For the text-containing cell, return its midpoint in [X, Y] coordinate format. 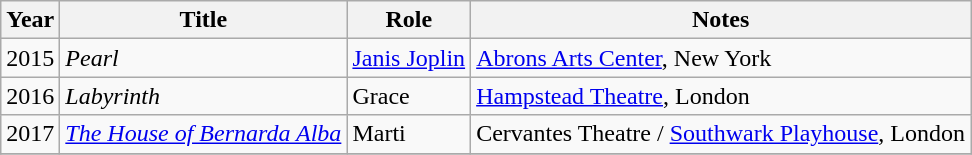
Labyrinth [204, 96]
Pearl [204, 58]
Hampstead Theatre, London [721, 96]
Title [204, 20]
Janis Joplin [409, 58]
The House of Bernarda Alba [204, 134]
2015 [30, 58]
Cervantes Theatre / Southwark Playhouse, London [721, 134]
Abrons Arts Center, New York [721, 58]
2016 [30, 96]
Role [409, 20]
2017 [30, 134]
Notes [721, 20]
Marti [409, 134]
Grace [409, 96]
Year [30, 20]
